Return the (x, y) coordinate for the center point of the cell that contains the specified text.  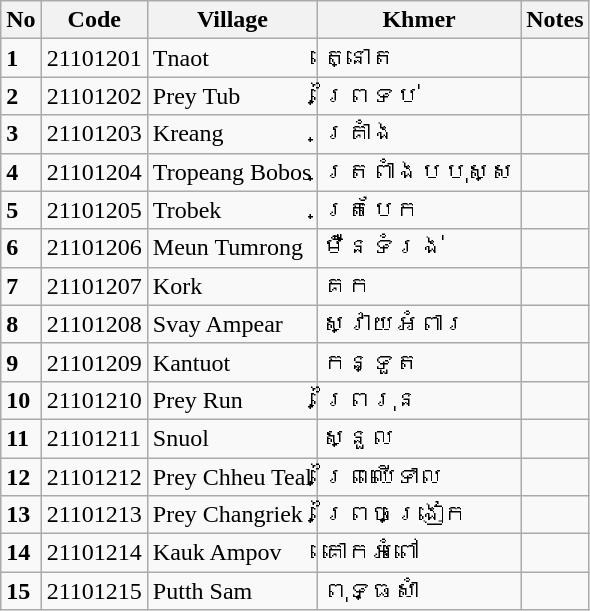
21101210 (94, 400)
3 (21, 134)
Prey Run (232, 400)
21101205 (94, 210)
Snuol (232, 438)
21101215 (94, 591)
4 (21, 172)
ពុទ្ធសាំ (420, 591)
ម៉ឺនទំរង់ (420, 248)
កន្ទួត (420, 362)
5 (21, 210)
Kantuot (232, 362)
ព្រៃចង្រៀក (420, 515)
7 (21, 286)
Tnaot (232, 58)
21101206 (94, 248)
9 (21, 362)
21101211 (94, 438)
21101202 (94, 96)
1 (21, 58)
គក (420, 286)
No (21, 20)
គ្រាំង (420, 134)
Code (94, 20)
15 (21, 591)
ត្នោត (420, 58)
11 (21, 438)
2 (21, 96)
Svay Ampear (232, 324)
10 (21, 400)
12 (21, 477)
Kauk Ampov (232, 553)
គោកអំពៅ (420, 553)
Tropeang Bobos (232, 172)
8 (21, 324)
21101213 (94, 515)
21101203 (94, 134)
Putth Sam (232, 591)
Meun Tumrong (232, 248)
21101207 (94, 286)
ព្រៃរុន (420, 400)
Prey Chheu Teal (232, 477)
21101214 (94, 553)
Kreang (232, 134)
Village (232, 20)
21101204 (94, 172)
14 (21, 553)
21101209 (94, 362)
ស្វាយអំពារ (420, 324)
ត្របែក (420, 210)
ព្រៃឈើទាល (420, 477)
ព្រៃទប់ (420, 96)
Trobek (232, 210)
21101212 (94, 477)
ត្រពាំងបបុស្ស (420, 172)
6 (21, 248)
Notes (555, 20)
13 (21, 515)
Prey Changriek (232, 515)
Prey Tub (232, 96)
21101208 (94, 324)
21101201 (94, 58)
ស្នួល (420, 438)
Kork (232, 286)
Khmer (420, 20)
